Provide the (X, Y) coordinate of the cell's center where the given text is located.  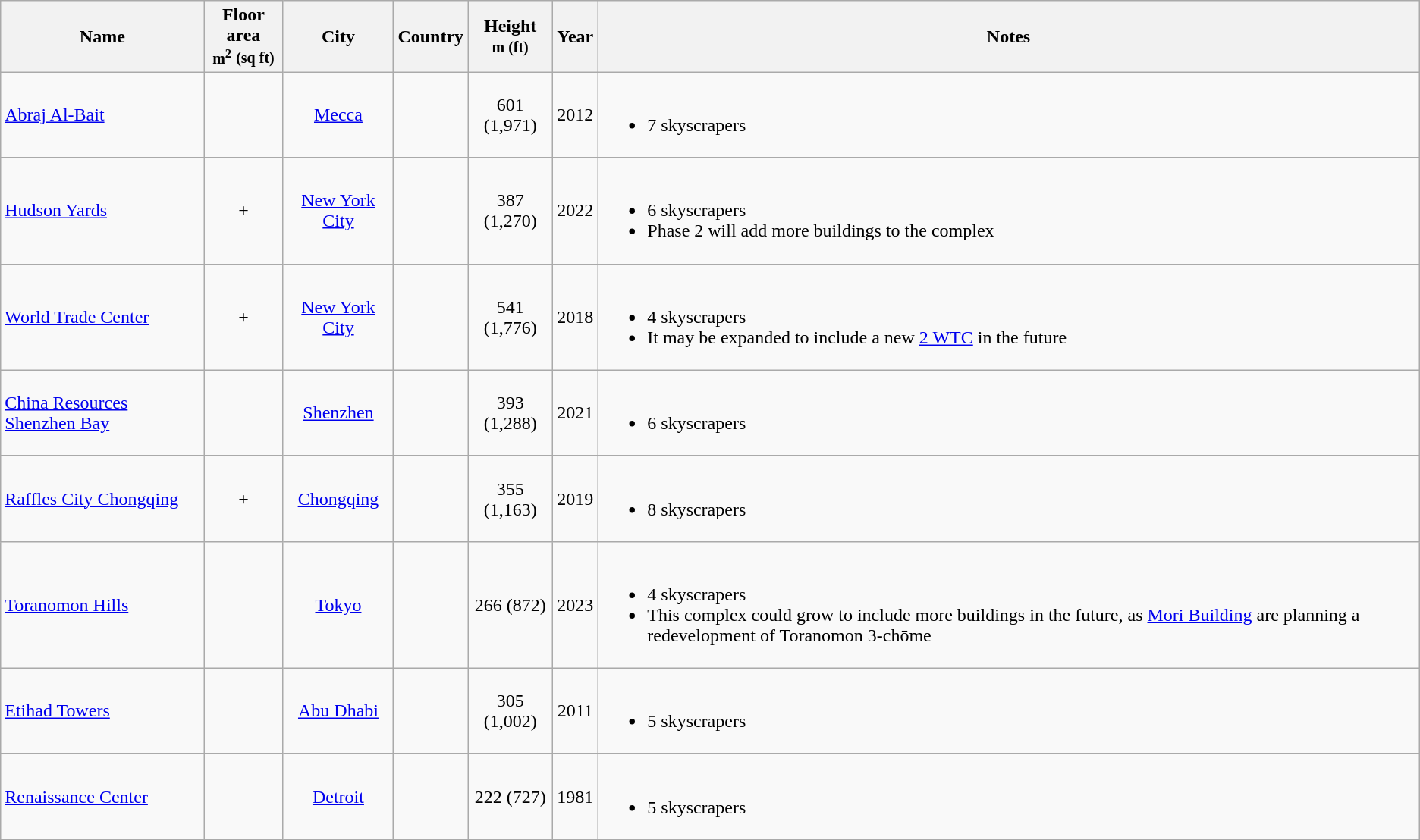
7 skyscrapers (1009, 115)
541 (1,776) (511, 317)
World Trade Center (102, 317)
Floor aream2 (sq ft) (243, 36)
Abraj Al-Bait (102, 115)
4 skyscrapersIt may be expanded to include a new 2 WTC in the future (1009, 317)
China Resources Shenzhen Bay (102, 412)
6 skyscrapers (1009, 412)
2022 (575, 211)
266 (872) (511, 605)
355 (1,163) (511, 499)
Name (102, 36)
Shenzhen (338, 412)
2021 (575, 412)
2018 (575, 317)
Mecca (338, 115)
Year (575, 36)
Detroit (338, 796)
Abu Dhabi (338, 711)
City (338, 36)
2012 (575, 115)
305 (1,002) (511, 711)
Chongqing (338, 499)
393 (1,288) (511, 412)
2019 (575, 499)
8 skyscrapers (1009, 499)
2011 (575, 711)
Renaissance Center (102, 796)
222 (727) (511, 796)
Raffles City Chongqing (102, 499)
1981 (575, 796)
Hudson Yards (102, 211)
Notes (1009, 36)
4 skyscrapersThis complex could grow to include more buildings in the future, as Mori Building are planning a redevelopment of Toranomon 3-chōme (1009, 605)
6 skyscrapersPhase 2 will add more buildings to the complex (1009, 211)
Country (431, 36)
Heightm (ft) (511, 36)
Etihad Towers (102, 711)
387 (1,270) (511, 211)
2023 (575, 605)
601 (1,971) (511, 115)
Toranomon Hills (102, 605)
Tokyo (338, 605)
